Determine the [X, Y] coordinate at the center of the cell enclosing the given text.  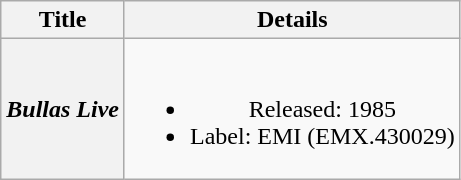
Details [292, 20]
Title [63, 20]
Bullas Live [63, 109]
Released: 1985Label: EMI (EMX.430029) [292, 109]
